Find where the given text appears and provide that cell's center as [X, Y] coordinate. 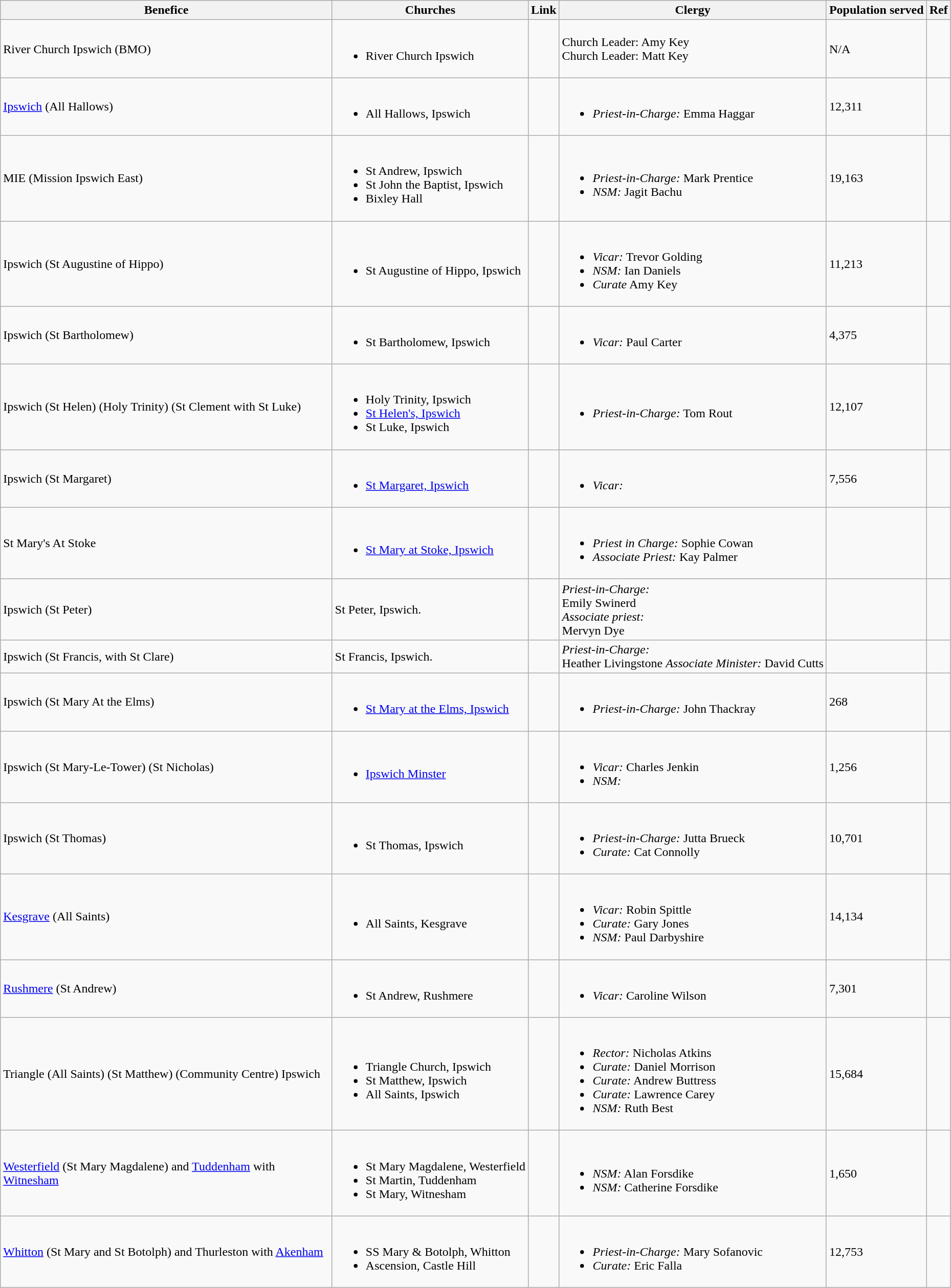
Ipswich (St Peter) [167, 609]
St Bartholomew, Ipswich [430, 335]
St Mary Magdalene, WesterfieldSt Martin, TuddenhamSt Mary, Witnesham [430, 1173]
Priest-in-Charge: Mark PrenticeNSM: Jagit Bachu [693, 178]
Ipswich (St Thomas) [167, 839]
Priest-in-Charge: Jutta BrueckCurate: Cat Connolly [693, 839]
4,375 [876, 335]
14,134 [876, 917]
1,256 [876, 767]
Kesgrave (All Saints) [167, 917]
19,163 [876, 178]
St Augustine of Hippo, Ipswich [430, 264]
Ipswich (All Hallows) [167, 106]
Priest-in-Charge: Mary SofanovicCurate: Eric Falla [693, 1252]
Ipswich (St Bartholomew) [167, 335]
Vicar: Trevor GoldingNSM: Ian DanielsCurate Amy Key [693, 264]
7,301 [876, 989]
268 [876, 702]
Ipswich (St Helen) (Holy Trinity) (St Clement with St Luke) [167, 407]
12,311 [876, 106]
St Andrew, IpswichSt John the Baptist, IpswichBixley Hall [430, 178]
Vicar: Caroline Wilson [693, 989]
Holy Trinity, IpswichSt Helen's, IpswichSt Luke, Ipswich [430, 407]
Priest in Charge: Sophie CowanAssociate Priest: Kay Palmer [693, 543]
St Mary's At Stoke [167, 543]
12,107 [876, 407]
Triangle (All Saints) (St Matthew) (Community Centre) Ipswich [167, 1074]
Vicar: Robin SpittleCurate: Gary JonesNSM: Paul Darbyshire [693, 917]
7,556 [876, 479]
10,701 [876, 839]
Ipswich (St Margaret) [167, 479]
Rushmere (St Andrew) [167, 989]
15,684 [876, 1074]
St Mary at the Elms, Ipswich [430, 702]
Rector: Nicholas AtkinsCurate: Daniel MorrisonCurate: Andrew ButtressCurate: Lawrence CareyNSM: Ruth Best [693, 1074]
Ref [938, 10]
Priest-in-Charge: John Thackray [693, 702]
Vicar: [693, 479]
Vicar: Charles JenkinNSM: [693, 767]
Population served [876, 10]
NSM: Alan ForsdikeNSM: Catherine Forsdike [693, 1173]
St Margaret, Ipswich [430, 479]
St Mary at Stoke, Ipswich [430, 543]
1,650 [876, 1173]
11,213 [876, 264]
Clergy [693, 10]
Ipswich (St Augustine of Hippo) [167, 264]
Whitton (St Mary and St Botolph) and Thurleston with Akenham [167, 1252]
Benefice [167, 10]
MIE (Mission Ipswich East) [167, 178]
All Hallows, Ipswich [430, 106]
Westerfield (St Mary Magdalene) and Tuddenham with Witnesham [167, 1173]
12,753 [876, 1252]
SS Mary & Botolph, WhittonAscension, Castle Hill [430, 1252]
Ipswich (St Mary At the Elms) [167, 702]
Ipswich (St Mary-Le-Tower) (St Nicholas) [167, 767]
River Church Ipswich [430, 49]
N/A [876, 49]
Link [544, 10]
Priest-in-Charge:Emily SwinerdAssociate priest:Mervyn Dye [693, 609]
Priest-in-Charge: Emma Haggar [693, 106]
Priest-in-Charge:Heather Livingstone Associate Minister: David Cutts [693, 657]
Triangle Church, IpswichSt Matthew, IpswichAll Saints, Ipswich [430, 1074]
St Andrew, Rushmere [430, 989]
Ipswich (St Francis, with St Clare) [167, 657]
All Saints, Kesgrave [430, 917]
Church Leader: Amy KeyChurch Leader: Matt Key [693, 49]
St Francis, Ipswich. [430, 657]
Vicar: Paul Carter [693, 335]
Churches [430, 10]
St Thomas, Ipswich [430, 839]
River Church Ipswich (BMO) [167, 49]
Ipswich Minster [430, 767]
Priest-in-Charge: Tom Rout [693, 407]
St Peter, Ipswich. [430, 609]
